Pinpoint the cell where the given text exists, returning its [X, Y] midpoint coordinate. 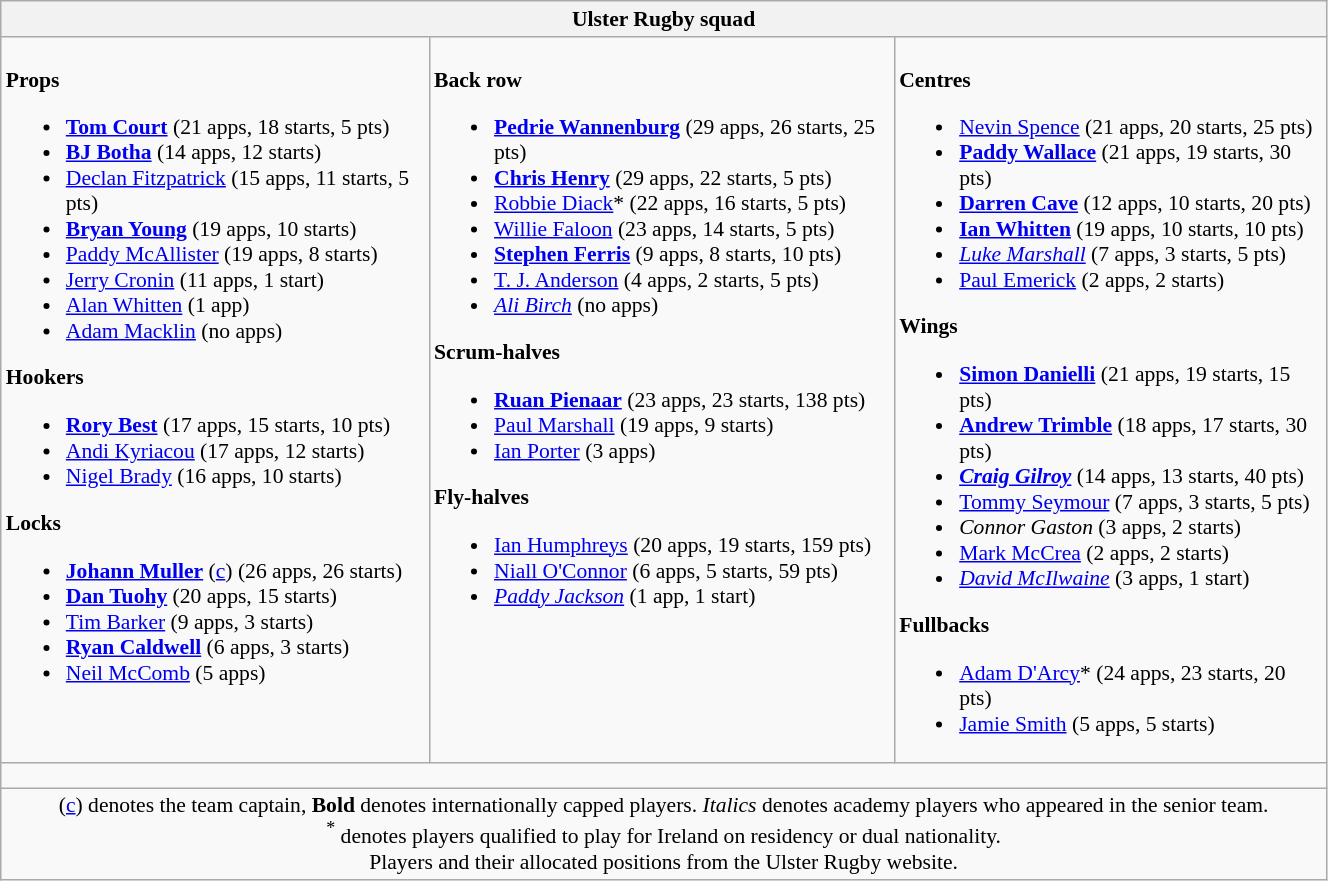
Ulster Rugby squad [664, 19]
